Output the (X, Y) coordinate of the center of the cell containing the given text.  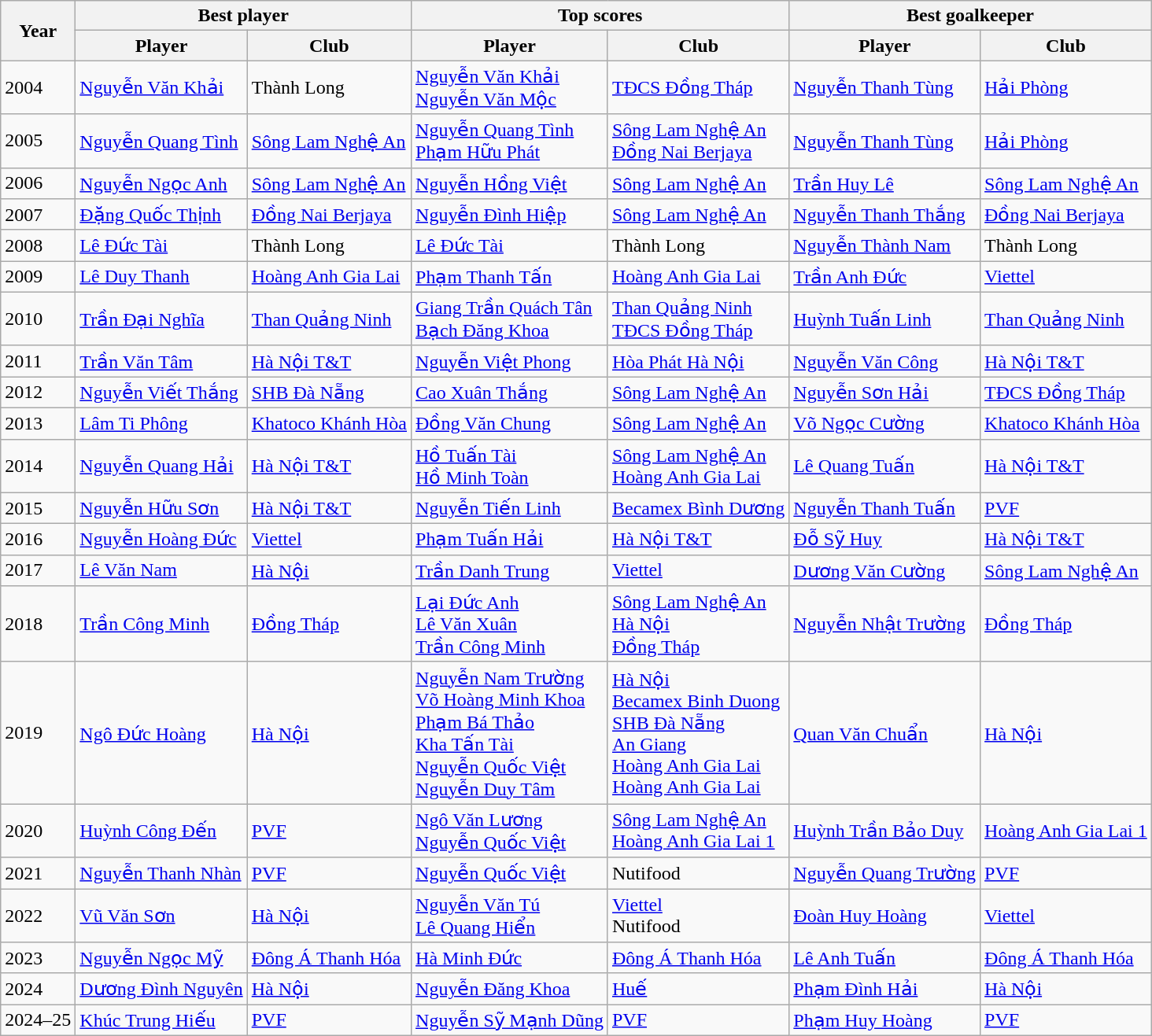
SHB Đà Nẵng (329, 393)
Nguyễn Viết Thắng (161, 393)
2024–25 (38, 1020)
Phạm Huy Hoàng (884, 1020)
Nguyễn Thanh Tuấn (884, 508)
Cao Xuân Thắng (510, 393)
Nguyễn Sỹ Mạnh Dũng (510, 1020)
ViettelNutifood (698, 916)
2013 (38, 423)
Huỳnh Công Đến (161, 831)
Nguyễn Văn Công (884, 361)
Đỗ Sỹ Huy (884, 540)
Than Quảng Ninh TĐCS Đồng Tháp (698, 319)
Hòa Phát Hà Nội (698, 361)
Nguyễn Quang Tình (161, 141)
Nguyễn Quang Hải (161, 466)
Hà Nội Becamex Binh Duong SHB Đà NẵngAn GiangHoàng Anh Gia LaiHoàng Anh Gia Lai (698, 733)
Becamex Bình Dương (698, 508)
2012 (38, 393)
2014 (38, 466)
Huế (698, 989)
Nguyễn Quang Tình Phạm Hữu Phát (510, 141)
2010 (38, 319)
Lại Đức Anh Lê Văn Xuân Trần Công Minh (510, 625)
Võ Ngọc Cường (884, 423)
Nguyễn Văn TúLê Quang Hiển (510, 916)
2018 (38, 625)
Nguyễn Thanh Thắng (884, 215)
Nguyễn Đình Hiệp (510, 215)
Nguyễn Quốc Việt (510, 873)
Nguyễn Thành Nam (884, 245)
Nutifood (698, 873)
Top scores (600, 16)
Hoàng Anh Gia Lai 1 (1066, 831)
2022 (38, 916)
Lê Duy Thanh (161, 277)
Year (38, 31)
Nguyễn Văn Khải Nguyễn Văn Mộc (510, 87)
Trần Đại Nghĩa (161, 319)
2009 (38, 277)
Ngô Đức Hoàng (161, 733)
Trần Văn Tâm (161, 361)
Ngô Văn Lương Nguyễn Quốc Việt (510, 831)
2024 (38, 989)
Huỳnh Trần Bảo Duy (884, 831)
Hồ Tuấn Tài Hồ Minh Toàn (510, 466)
2011 (38, 361)
Phạm Tuấn Hải (510, 540)
Nguyễn Sơn Hải (884, 393)
2008 (38, 245)
Nguyễn Hữu Sơn (161, 508)
Đoàn Huy Hoàng (884, 916)
Khúc Trung Hiếu (161, 1020)
2020 (38, 831)
2023 (38, 958)
Trần Huy Lê (884, 183)
Phạm Thanh Tấn (510, 277)
Nguyễn Việt Phong (510, 361)
Nguyễn Ngọc Anh (161, 183)
2005 (38, 141)
Lê Anh Tuấn (884, 958)
2004 (38, 87)
Sông Lam Nghệ An Hoàng Anh Gia Lai 1 (698, 831)
Trần Anh Đức (884, 277)
Phạm Đình Hải (884, 989)
2015 (38, 508)
Best goalkeeper (970, 16)
Giang Trần Quách Tân Bạch Đăng Khoa (510, 319)
Lâm Ti Phông (161, 423)
Sông Lam Nghệ An Đồng Nai Berjaya (698, 141)
2019 (38, 733)
Nguyễn Quang Trường (884, 873)
Sông Lam Nghệ An Hoàng Anh Gia Lai (698, 466)
Sông Lam Nghệ An Hà Nội Đồng Tháp (698, 625)
Nguyễn Văn Khải (161, 87)
Nguyễn Ngọc Mỹ (161, 958)
Nguyễn Hoàng Đức (161, 540)
Nguyễn Thanh Nhàn (161, 873)
Trần Danh Trung (510, 570)
Đặng Quốc Thịnh (161, 215)
Best player (244, 16)
Nguyễn Đăng Khoa (510, 989)
Dương Đình Nguyên (161, 989)
2006 (38, 183)
Lê Văn Nam (161, 570)
Dương Văn Cường (884, 570)
2017 (38, 570)
2007 (38, 215)
Nguyễn Nam Trường Võ Hoàng Minh Khoa Phạm Bá ThảoKha Tấn TàiNguyễn Quốc ViệtNguyễn Duy Tâm (510, 733)
Nguyễn Tiến Linh (510, 508)
2016 (38, 540)
Nguyễn Nhật Trường (884, 625)
Quan Văn Chuẩn (884, 733)
Vũ Văn Sơn (161, 916)
2021 (38, 873)
Hà Minh Đức (510, 958)
Trần Công Minh (161, 625)
Nguyễn Hồng Việt (510, 183)
Đồng Văn Chung (510, 423)
Huỳnh Tuấn Linh (884, 319)
Lê Quang Tuấn (884, 466)
